Detect which cell encompasses the target text, then output its [X, Y] center coordinate. 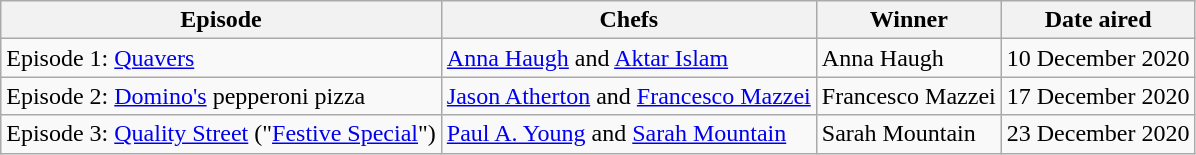
17 December 2020 [1098, 96]
Francesco Mazzei [908, 96]
Episode 3: Quality Street ("Festive Special") [222, 134]
Winner [908, 20]
Anna Haugh [908, 58]
Jason Atherton and Francesco Mazzei [628, 96]
Episode [222, 20]
Episode 2: Domino's pepperoni pizza [222, 96]
Date aired [1098, 20]
10 December 2020 [1098, 58]
23 December 2020 [1098, 134]
Anna Haugh and Aktar Islam [628, 58]
Chefs [628, 20]
Episode 1: Quavers [222, 58]
Sarah Mountain [908, 134]
Paul A. Young and Sarah Mountain [628, 134]
